Determine the (X, Y) coordinate at the center of the cell enclosing the given text.  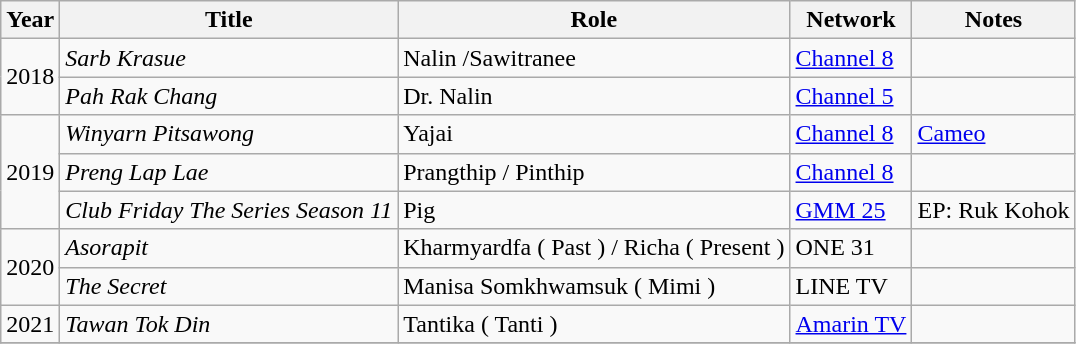
Tantika ( Tanti ) (594, 324)
2019 (30, 172)
2021 (30, 324)
LINE TV (851, 286)
Tawan Tok Din (229, 324)
Cameo (994, 134)
Asorapit (229, 248)
Channel 5 (851, 96)
Winyarn Pitsawong (229, 134)
Network (851, 20)
Amarin TV (851, 324)
Club Friday The Series Season 11 (229, 210)
Year (30, 20)
Kharmyardfa ( Past ) / Richa ( Present ) (594, 248)
GMM 25 (851, 210)
Title (229, 20)
Preng Lap Lae (229, 172)
Dr. Nalin (594, 96)
Pah Rak Chang (229, 96)
2020 (30, 267)
Yajai (594, 134)
ONE 31 (851, 248)
The Secret (229, 286)
Manisa Somkhwamsuk ( Mimi ) (594, 286)
Sarb Krasue (229, 58)
EP: Ruk Kohok (994, 210)
Role (594, 20)
Nalin /Sawitranee (594, 58)
2018 (30, 77)
Prangthip / Pinthip (594, 172)
Pig (594, 210)
Notes (994, 20)
